Scan for the cell matching the given text and deliver its (x, y) coordinate at center. 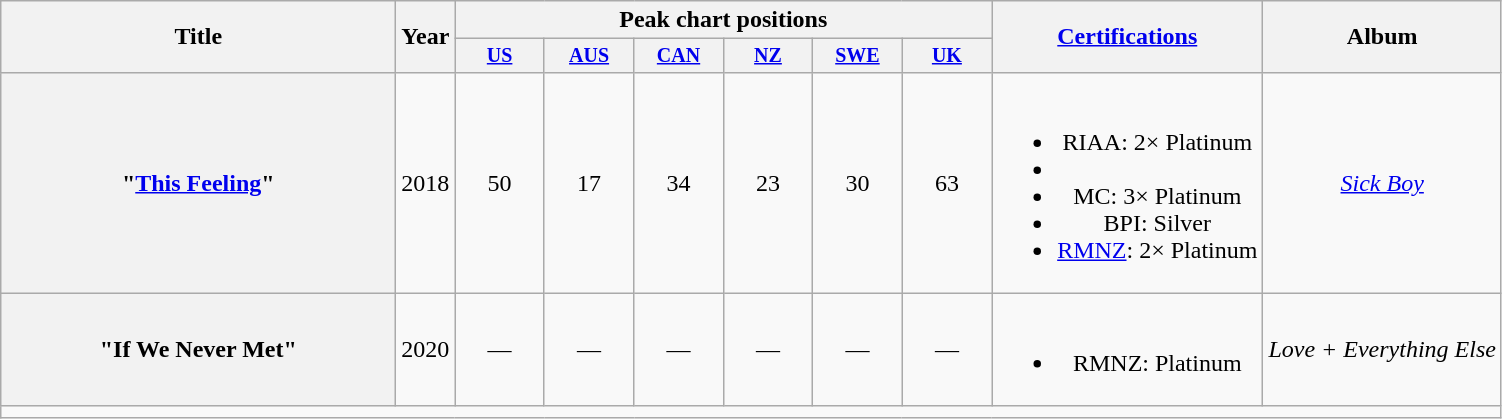
2020 (426, 350)
30 (858, 182)
34 (678, 182)
23 (768, 182)
Certifications (1128, 37)
Peak chart positions (724, 20)
50 (500, 182)
Title (198, 37)
17 (588, 182)
AUS (588, 56)
"This Feeling" (198, 182)
SWE (858, 56)
US (500, 56)
"If We Never Met" (198, 350)
2018 (426, 182)
Sick Boy (1382, 182)
Album (1382, 37)
Love + Everything Else (1382, 350)
RIAA: 2× PlatinumMC: 3× PlatinumBPI: SilverRMNZ: 2× Platinum (1128, 182)
RMNZ: Platinum (1128, 350)
63 (946, 182)
Year (426, 37)
UK (946, 56)
NZ (768, 56)
CAN (678, 56)
